Determine the (x, y) coordinate at the center of the cell enclosing the given text.  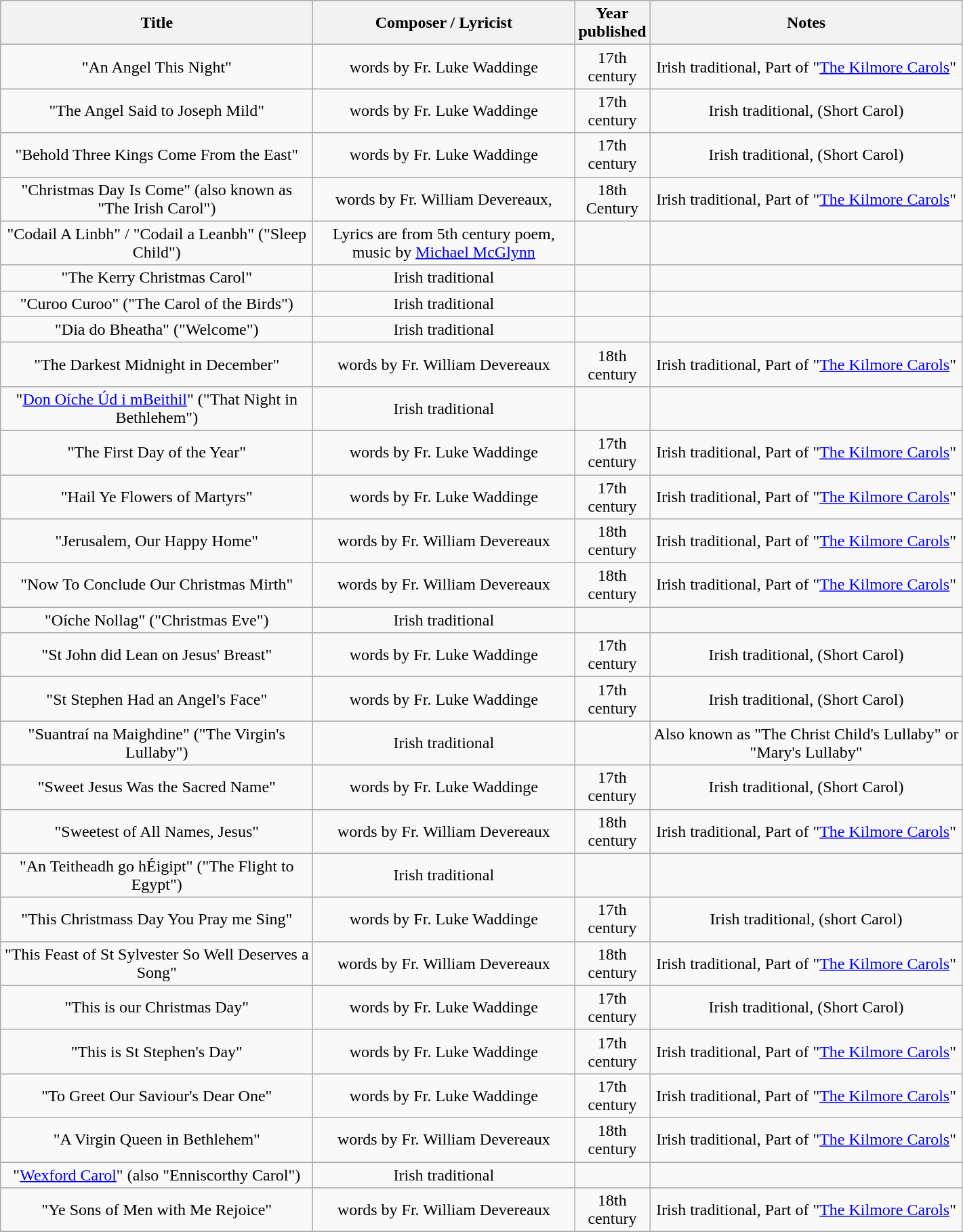
"The Kerry Christmas Carol" (157, 278)
Irish traditional, (short Carol) (806, 919)
"Jerusalem, Our Happy Home" (157, 541)
"Curoo Curoo" ("The Carol of the Birds") (157, 304)
"Sweetest of All Names, Jesus" (157, 831)
Also known as "The Christ Child's Lullaby" or "Mary's Lullaby" (806, 743)
"Oíche Nollag" ("Christmas Eve") (157, 620)
"St John did Lean on Jesus' Breast" (157, 655)
"Hail Ye Flowers of Martyrs" (157, 496)
"Codail A Linbh" / "Codail a Leanbh" ("Sleep Child") (157, 243)
"Ye Sons of Men with Me Rejoice" (157, 1210)
"Now To Conclude Our Christmas Mirth" (157, 586)
"The Darkest Midnight in December" (157, 365)
"An Angel This Night" (157, 66)
"This Feast of St Sylvester So Well Deserves a Song" (157, 964)
Notes (806, 23)
Title (157, 23)
"Behold Three Kings Come From the East" (157, 155)
"To Greet Our Saviour's Dear One" (157, 1095)
"This is our Christmas Day" (157, 1007)
"An Teitheadh go hÉigipt" ("The Flight to Egypt") (157, 876)
"A Virgin Queen in Bethlehem" (157, 1140)
Lyrics are from 5th century poem, music by Michael McGlynn (444, 243)
"This is St Stephen's Day" (157, 1052)
Composer / Lyricist (444, 23)
18th Century (613, 199)
"Suantraí na Maighdine" ("The Virgin's Lullaby") (157, 743)
"St Stephen Had an Angel's Face" (157, 699)
"Dia do Bheatha" ("Welcome") (157, 329)
Year published (613, 23)
words by Fr. William Devereaux, (444, 199)
"Wexford Carol" (also "Enniscorthy Carol") (157, 1174)
"Sweet Jesus Was the Sacred Name" (157, 787)
"This Christmass Day You Pray me Sing" (157, 919)
"Don Oíche Úd i mBeithil" ("That Night in Bethlehem") (157, 408)
"Christmas Day Is Come" (also known as "The Irish Carol") (157, 199)
"The Angel Said to Joseph Mild" (157, 111)
"The First Day of the Year" (157, 453)
